Determine the [X, Y] coordinate at the center of the cell enclosing the given text.  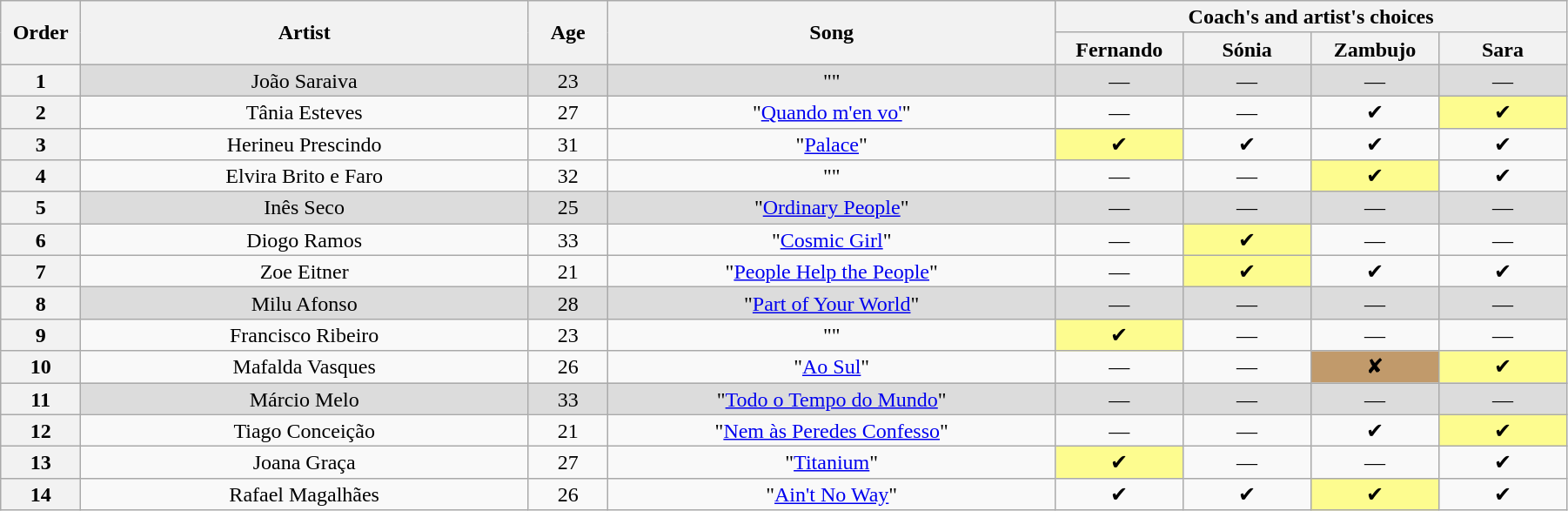
Artist [305, 33]
4 [41, 176]
5 [41, 207]
"Nem às Peredes Confesso" [832, 430]
14 [41, 494]
10 [41, 367]
12 [41, 430]
31 [568, 145]
Rafael Magalhães [305, 494]
Francisco Ribeiro [305, 334]
Coach's and artist's choices [1311, 17]
Diogo Ramos [305, 240]
28 [568, 303]
"Palace" [832, 145]
Mafalda Vasques [305, 367]
Elvira Brito e Faro [305, 176]
32 [568, 176]
João Saraiva [305, 80]
"Ordinary People" [832, 207]
Zambujo [1375, 49]
6 [41, 240]
"Quando m'en vo'" [832, 111]
Tiago Conceição [305, 430]
Order [41, 33]
8 [41, 303]
Tânia Esteves [305, 111]
Zoe Eitner [305, 272]
Inês Seco [305, 207]
25 [568, 207]
11 [41, 399]
Herineu Prescindo [305, 145]
2 [41, 111]
"Ao Sul" [832, 367]
Márcio Melo [305, 399]
"People Help the People" [832, 272]
9 [41, 334]
Sara [1502, 49]
Sónia [1248, 49]
Age [568, 33]
"Cosmic Girl" [832, 240]
"Ain't No Way" [832, 494]
7 [41, 272]
1 [41, 80]
Fernando [1119, 49]
Joana Graça [305, 463]
"Titanium" [832, 463]
Milu Afonso [305, 303]
3 [41, 145]
13 [41, 463]
"Todo o Tempo do Mundo" [832, 399]
✘ [1375, 367]
Song [832, 33]
"Part of Your World" [832, 303]
